Determine the [X, Y] coordinate at the center of the cell enclosing the given text.  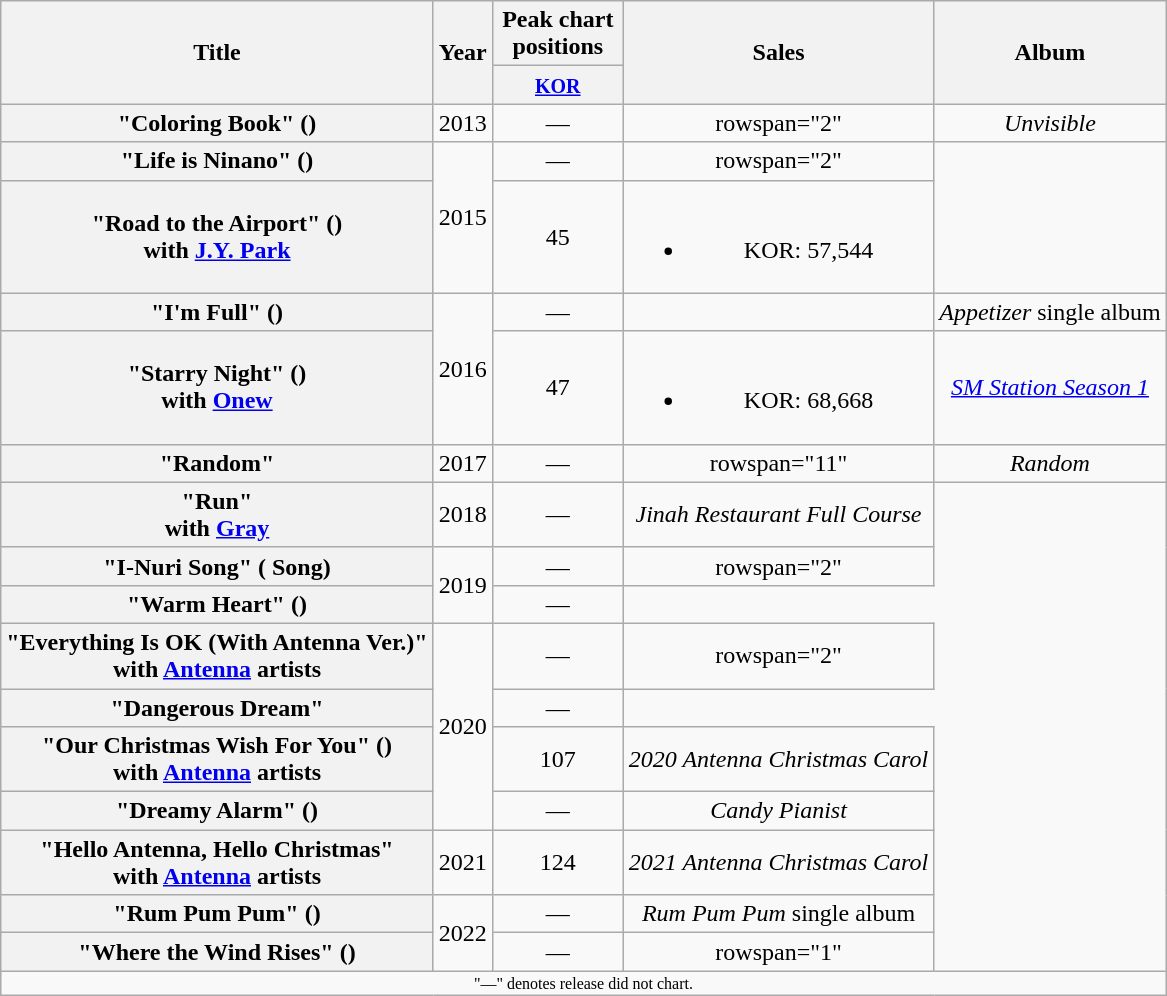
"Hello Antenna, Hello Christmas"with Antenna artists [217, 862]
"Dreamy Alarm" () [217, 811]
2020 [462, 726]
Appetizer single album [1050, 312]
2021 Antenna Christmas Carol [778, 862]
Random [1050, 463]
124 [558, 862]
Sales [778, 52]
"Random" [217, 463]
Rum Pum Pum single album [778, 914]
2020 Antenna Christmas Carol [778, 760]
"Our Christmas Wish For You" ()with Antenna artists [217, 760]
"—" denotes release did not chart. [584, 983]
"Dangerous Dream" [217, 707]
rowspan="1" [778, 952]
107 [558, 760]
KOR: 68,668 [778, 388]
Jinah Restaurant Full Course [778, 514]
2022 [462, 933]
SM Station Season 1 [1050, 388]
45 [558, 236]
"Coloring Book" () [217, 123]
Year [462, 52]
"I'm Full" () [217, 312]
KOR [558, 85]
2021 [462, 862]
"Starry Night" ()with Onew [217, 388]
"Run"with Gray [217, 514]
2015 [462, 218]
"Rum Pum Pum" () [217, 914]
"I-Nuri Song" ( Song) [217, 566]
Unvisible [1050, 123]
"Where the Wind Rises" () [217, 952]
Candy Pianist [778, 811]
2019 [462, 585]
KOR: 57,544 [778, 236]
2013 [462, 123]
2016 [462, 368]
47 [558, 388]
rowspan="11" [778, 463]
"Road to the Airport" ()with J.Y. Park [217, 236]
2018 [462, 514]
2017 [462, 463]
Title [217, 52]
Peak chart positions [558, 34]
"Everything Is OK (With Antenna Ver.)"with Antenna artists [217, 656]
"Warm Heart" () [217, 604]
Album [1050, 52]
"Life is Ninano" () [217, 161]
